Locate the cell with the specified text and output its (X, Y) center coordinate. 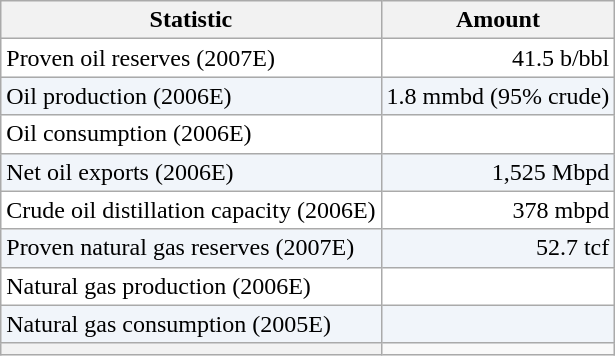
Oil consumption (2006E) (191, 134)
Net oil exports (2006E) (191, 172)
378 mbpd (498, 210)
Amount (498, 20)
Statistic (191, 20)
Proven natural gas reserves (2007E) (191, 248)
1.8 mmbd (95% crude) (498, 96)
Oil production (2006E) (191, 96)
1,525 Mbpd (498, 172)
41.5 b/bbl (498, 58)
Proven oil reserves (2007E) (191, 58)
Natural gas consumption (2005E) (191, 324)
Crude oil distillation capacity (2006E) (191, 210)
52.7 tcf (498, 248)
Natural gas production (2006E) (191, 286)
